Provide the (x, y) coordinate of the cell's center where the given text is located.  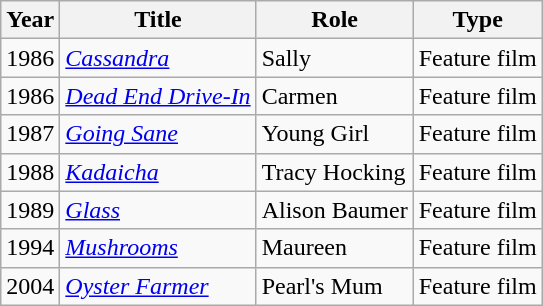
Role (334, 20)
Alison Baumer (334, 210)
Cassandra (158, 58)
Pearl's Mum (334, 286)
Maureen (334, 248)
Going Sane (158, 134)
Type (478, 20)
1994 (30, 248)
Glass (158, 210)
2004 (30, 286)
Sally (334, 58)
1989 (30, 210)
Kadaicha (158, 172)
Young Girl (334, 134)
Oyster Farmer (158, 286)
Dead End Drive-In (158, 96)
Tracy Hocking (334, 172)
Title (158, 20)
Carmen (334, 96)
Mushrooms (158, 248)
1988 (30, 172)
1987 (30, 134)
Year (30, 20)
